For the text-containing cell, return its midpoint in (x, y) coordinate format. 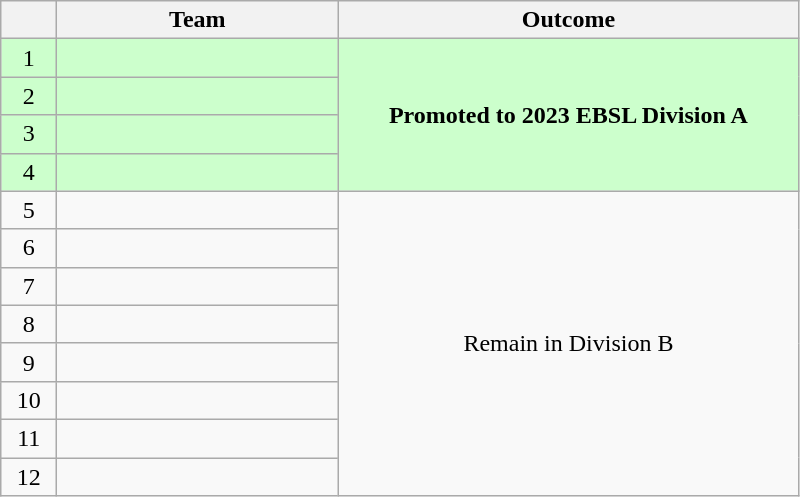
10 (29, 400)
11 (29, 438)
Remain in Division B (568, 343)
5 (29, 210)
4 (29, 172)
3 (29, 134)
6 (29, 248)
2 (29, 96)
8 (29, 324)
Outcome (568, 20)
Team (198, 20)
9 (29, 362)
7 (29, 286)
Promoted to 2023 EBSL Division A (568, 115)
1 (29, 58)
12 (29, 477)
